Output the (X, Y) coordinate of the center of the cell containing the given text.  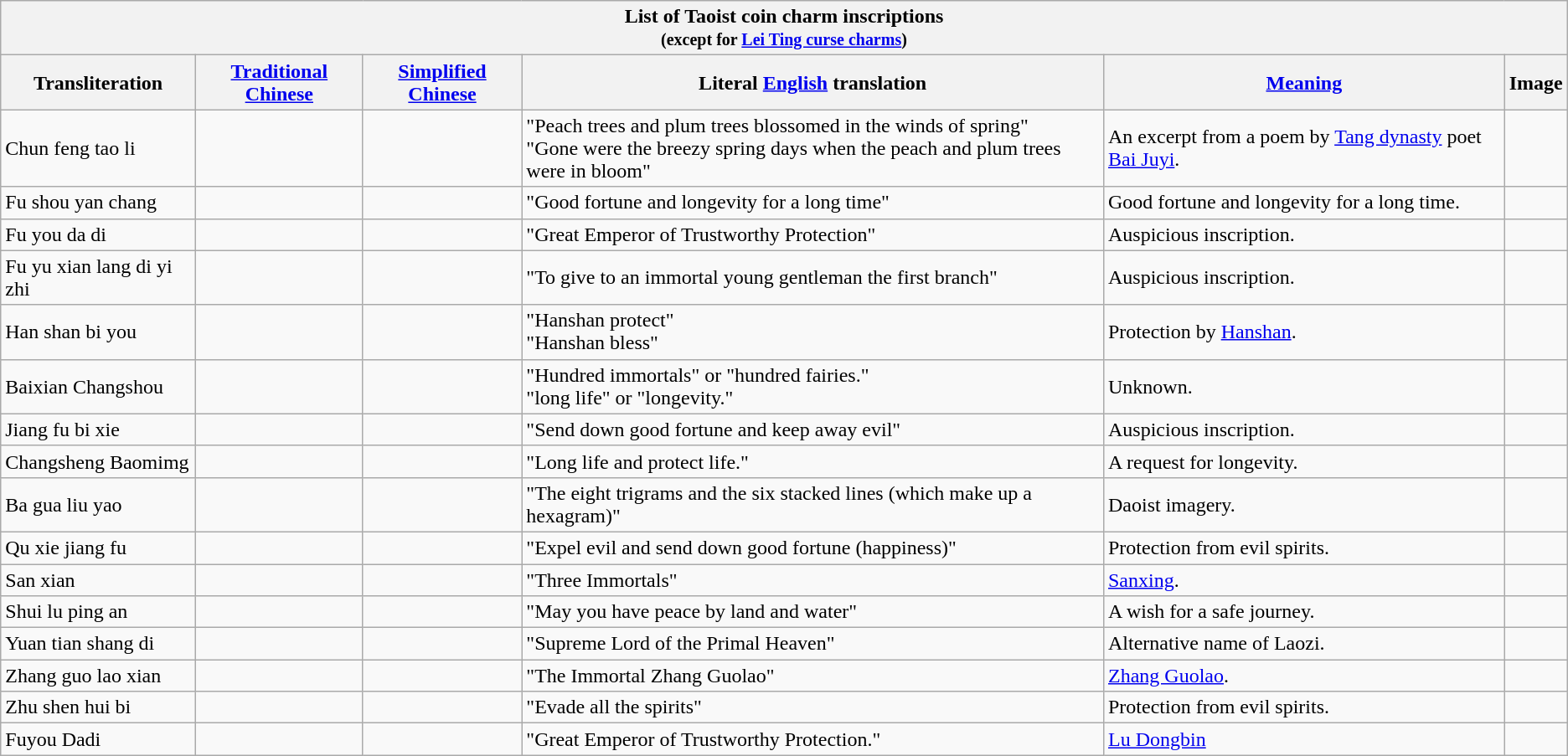
Lu Dongbin (1303, 739)
"May you have peace by land and water" (812, 612)
Simplified Chinese (442, 82)
Ba gua liu yao (99, 504)
Han shan bi you (99, 332)
Jiang fu bi xie (99, 429)
Unknown. (1303, 387)
Daoist imagery. (1303, 504)
"Hanshan protect""Hanshan bless" (812, 332)
"Great Emperor of Trustworthy Protection" (812, 234)
"Hundred immortals" or "hundred fairies.""long life" or "longevity." (812, 387)
Fu yu xian lang di yi zhi (99, 278)
"Evade all the spirits" (812, 707)
Image (1536, 82)
List of Taoist coin charm inscriptions(except for Lei Ting curse charms) (784, 28)
Sanxing. (1303, 580)
Zhu shen hui bi (99, 707)
Shui lu ping an (99, 612)
"Three Immortals" (812, 580)
Chun feng tao li (99, 148)
"Expel evil and send down good fortune (happiness)" (812, 548)
"Good fortune and longevity for a long time" (812, 203)
Qu xie jiang fu (99, 548)
Zhang Guolao. (1303, 676)
Yuan tian shang di (99, 644)
"The eight trigrams and the six stacked lines (which make up a hexagram)" (812, 504)
"To give to an immortal young gentleman the first branch" (812, 278)
"Send down good fortune and keep away evil" (812, 429)
Fu you da di (99, 234)
"Peach trees and plum trees blossomed in the winds of spring""Gone were the breezy spring days when the peach and plum trees were in bloom" (812, 148)
A wish for a safe journey. (1303, 612)
Transliteration (99, 82)
Traditional Chinese (279, 82)
Zhang guo lao xian (99, 676)
San xian (99, 580)
Fu shou yan chang (99, 203)
Literal English translation (812, 82)
Good fortune and longevity for a long time. (1303, 203)
A request for longevity. (1303, 461)
"Great Emperor of Trustworthy Protection." (812, 739)
Fuyou Dadi (99, 739)
"The Immortal Zhang Guolao" (812, 676)
Baixian Changshou (99, 387)
Changsheng Baomimg (99, 461)
Alternative name of Laozi. (1303, 644)
"Supreme Lord of the Primal Heaven" (812, 644)
Meaning (1303, 82)
Protection by Hanshan. (1303, 332)
An excerpt from a poem by Tang dynasty poet Bai Juyi. (1303, 148)
"Long life and protect life." (812, 461)
